Locate the cell with the specified text and output its (x, y) center coordinate. 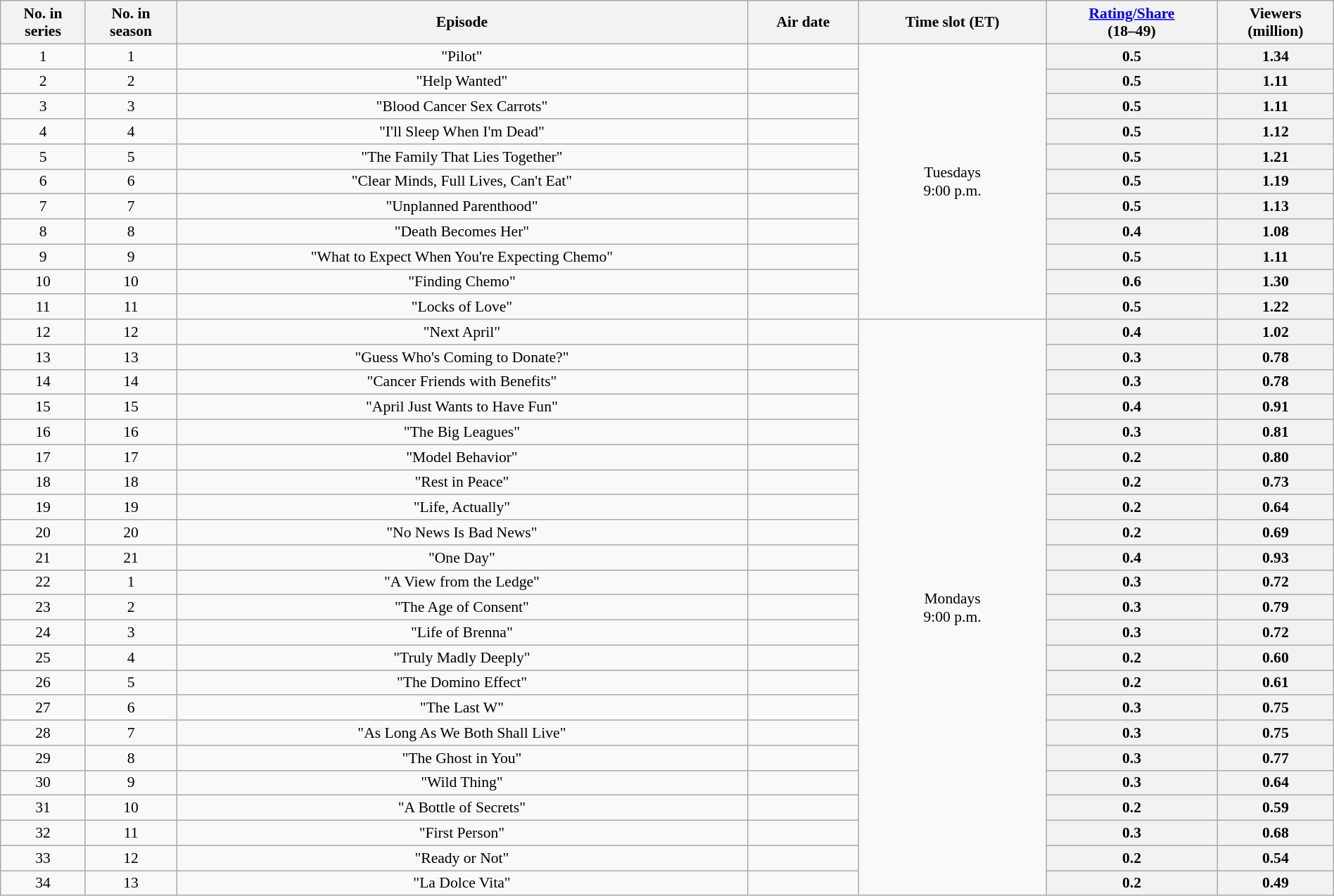
"Finding Chemo" (462, 282)
34 (44, 883)
"The Last W" (462, 708)
0.93 (1275, 558)
"The Ghost in You" (462, 758)
"Truly Madly Deeply" (462, 658)
1.34 (1275, 56)
1.21 (1275, 157)
0.91 (1275, 407)
"What to Expect When You're Expecting Chemo" (462, 257)
1.13 (1275, 207)
"April Just Wants to Have Fun" (462, 407)
0.69 (1275, 532)
"A View from the Ledge" (462, 582)
0.80 (1275, 457)
"Death Becomes Her" (462, 232)
1.02 (1275, 332)
0.54 (1275, 858)
Viewers(million) (1275, 23)
1.19 (1275, 181)
1.08 (1275, 232)
0.6 (1132, 282)
"As Long As We Both Shall Live" (462, 733)
"The Big Leagues" (462, 433)
"Help Wanted" (462, 82)
32 (44, 833)
"Cancer Friends with Benefits" (462, 382)
"Blood Cancer Sex Carrots" (462, 107)
23 (44, 608)
22 (44, 582)
0.77 (1275, 758)
"I'll Sleep When I'm Dead" (462, 132)
0.79 (1275, 608)
"Wild Thing" (462, 783)
29 (44, 758)
"Clear Minds, Full Lives, Can't Eat" (462, 181)
0.68 (1275, 833)
27 (44, 708)
30 (44, 783)
33 (44, 858)
26 (44, 683)
Tuesdays9:00 p.m. (953, 181)
"A Bottle of Secrets" (462, 808)
1.22 (1275, 307)
0.60 (1275, 658)
0.61 (1275, 683)
"No News Is Bad News" (462, 532)
"Rest in Peace" (462, 482)
25 (44, 658)
No. in series (44, 23)
1.30 (1275, 282)
"Next April" (462, 332)
"Ready or Not" (462, 858)
28 (44, 733)
"La Dolce Vita" (462, 883)
Episode (462, 23)
"Guess Who's Coming to Donate?" (462, 357)
"Life of Brenna" (462, 633)
Rating/Share(18–49) (1132, 23)
"The Age of Consent" (462, 608)
0.59 (1275, 808)
"The Family That Lies Together" (462, 157)
Time slot (ET) (953, 23)
Mondays9:00 p.m. (953, 608)
"Locks of Love" (462, 307)
No. in season (131, 23)
0.49 (1275, 883)
"The Domino Effect" (462, 683)
Air date (803, 23)
"Life, Actually" (462, 508)
31 (44, 808)
"First Person" (462, 833)
0.73 (1275, 482)
"Model Behavior" (462, 457)
0.81 (1275, 433)
"Pilot" (462, 56)
1.12 (1275, 132)
24 (44, 633)
"One Day" (462, 558)
"Unplanned Parenthood" (462, 207)
